Provide the [x, y] coordinate of the cell's center where the given text is located.  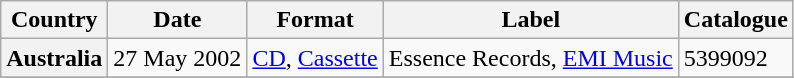
5399092 [736, 58]
Country [54, 20]
Date [178, 20]
Format [315, 20]
27 May 2002 [178, 58]
Essence Records, EMI Music [530, 58]
Australia [54, 58]
Catalogue [736, 20]
CD, Cassette [315, 58]
Label [530, 20]
